Identify which cell holds the provided text, then report its [X, Y] central coordinate. 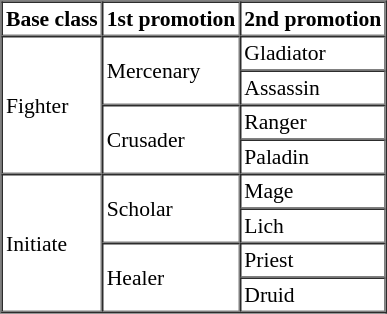
Base class [52, 19]
Druid [313, 295]
Priest [313, 260]
Gladiator [313, 53]
1st promotion [171, 19]
Fighter [52, 105]
Scholar [171, 208]
Assassin [313, 87]
Initiate [52, 243]
Mercenary [171, 70]
Crusader [171, 140]
2nd promotion [313, 19]
Paladin [313, 157]
Ranger [313, 122]
Healer [171, 278]
Mage [313, 191]
Lich [313, 225]
